Search for the cell housing the specified text and yield its (x, y) center coordinate. 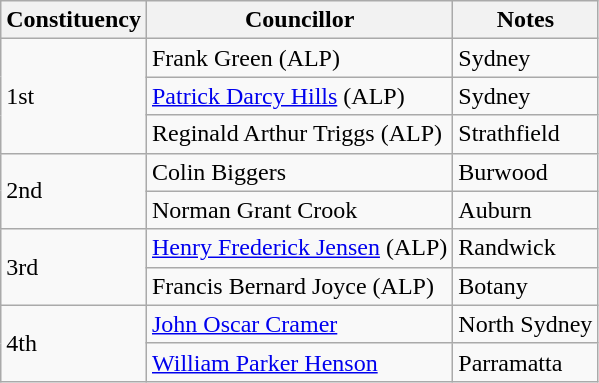
Auburn (526, 210)
Notes (526, 20)
1st (74, 96)
North Sydney (526, 324)
Henry Frederick Jensen (ALP) (299, 248)
Burwood (526, 172)
Parramatta (526, 362)
John Oscar Cramer (299, 324)
3rd (74, 267)
4th (74, 343)
Frank Green (ALP) (299, 58)
Randwick (526, 248)
Colin Biggers (299, 172)
Reginald Arthur Triggs (ALP) (299, 134)
William Parker Henson (299, 362)
Norman Grant Crook (299, 210)
Patrick Darcy Hills (ALP) (299, 96)
Constituency (74, 20)
2nd (74, 191)
Francis Bernard Joyce (ALP) (299, 286)
Strathfield (526, 134)
Councillor (299, 20)
Botany (526, 286)
